Output the (X, Y) coordinate of the center of the cell containing the given text.  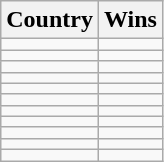
Wins (130, 20)
Country (50, 20)
